Determine the [x, y] coordinate at the center of the cell enclosing the given text.  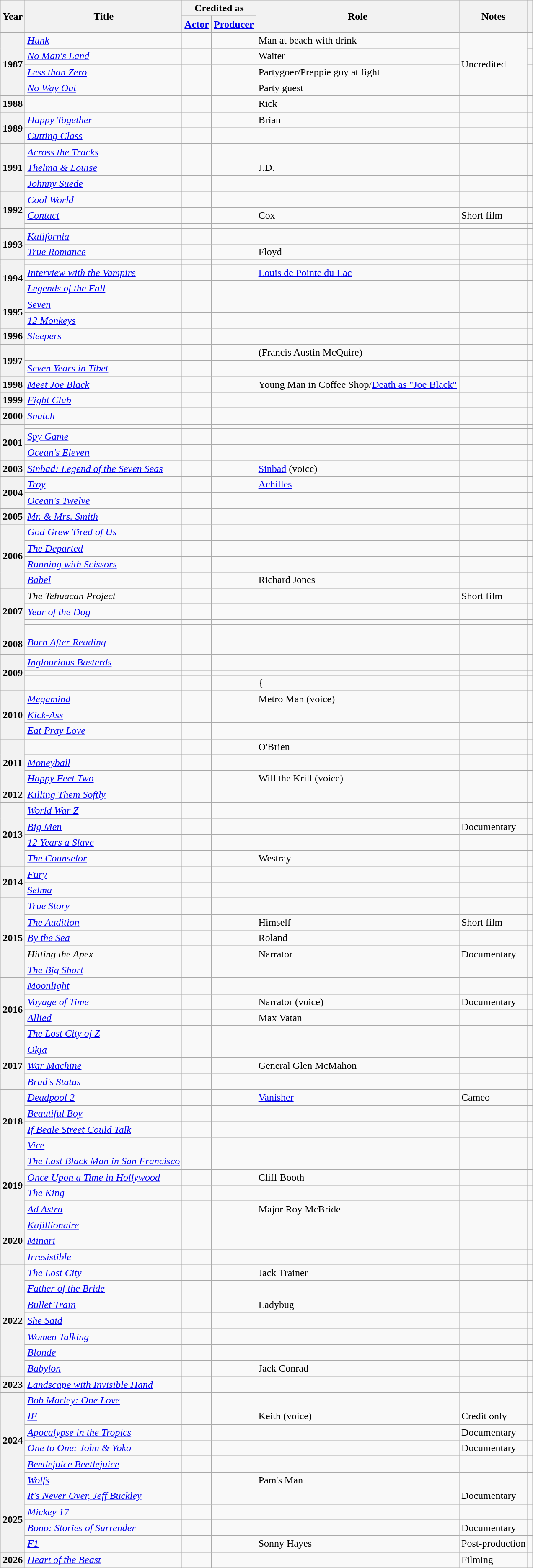
1988 [13, 104]
Westray [357, 858]
Credited as [219, 8]
Beautiful Boy [104, 1113]
Vice [104, 1145]
Cool World [104, 200]
Narrator [357, 954]
2006 [13, 556]
The Tehuacan Project [104, 596]
Johnny Suede [104, 183]
Roland [357, 938]
Party guest [357, 88]
Himself [357, 922]
12 Monkeys [104, 320]
2026 [13, 1560]
Kalifornia [104, 236]
Uncredited [494, 64]
2016 [13, 1010]
General Glen McMahon [357, 1065]
2003 [13, 469]
War Machine [104, 1065]
Hunk [104, 40]
Babylon [104, 1368]
Interview with the Vampire [104, 273]
Year [13, 16]
God Grew Tired of Us [104, 532]
Sinbad: Legend of the Seven Seas [104, 469]
Vanisher [357, 1097]
Jack Conrad [357, 1368]
Wolfs [104, 1480]
2010 [13, 715]
Moonlight [104, 986]
Once Upon a Time in Hollywood [104, 1177]
True Romance [104, 252]
Thelma & Louise [104, 168]
2013 [13, 834]
Big Men [104, 826]
Waiter [357, 56]
2014 [13, 882]
Bob Marley: One Love [104, 1400]
One to One: John & Yoko [104, 1448]
Hitting the Apex [104, 954]
Beetlejuice Beetlejuice [104, 1464]
Megamind [104, 699]
Filming [494, 1560]
2008 [13, 644]
Legends of the Fall [104, 289]
2000 [13, 416]
True Story [104, 906]
Brad's Status [104, 1081]
Landscape with Invisible Hand [104, 1384]
12 Years a Slave [104, 842]
IF [104, 1416]
Moneyball [104, 763]
Rick [357, 104]
2019 [13, 1185]
Cameo [494, 1097]
Ocean's Eleven [104, 453]
Sleepers [104, 336]
Kick-Ass [104, 715]
Minari [104, 1241]
The Lost City of Z [104, 1034]
2023 [13, 1384]
The Big Short [104, 970]
If Beale Street Could Talk [104, 1130]
{ [357, 683]
Actor [197, 24]
1989 [13, 128]
Mr. & Mrs. Smith [104, 516]
1994 [13, 278]
1998 [13, 384]
Keith (voice) [357, 1416]
The Lost City [104, 1273]
2017 [13, 1065]
1997 [13, 360]
Sinbad (voice) [357, 469]
2009 [13, 673]
2018 [13, 1121]
Heart of the Beast [104, 1560]
Sonny Hayes [357, 1544]
Title [104, 16]
Louis de Pointe du Lac [357, 273]
1999 [13, 400]
Irresistible [104, 1257]
Post-production [494, 1544]
Seven Years in Tibet [104, 368]
1991 [13, 168]
The Audition [104, 922]
F1 [104, 1544]
Selma [104, 890]
Allied [104, 1018]
No Way Out [104, 88]
Fight Club [104, 400]
J.D. [357, 168]
She Said [104, 1320]
2024 [13, 1440]
Producer [234, 24]
Voyage of Time [104, 1002]
Role [357, 16]
1987 [13, 64]
Partygoer/Preppie guy at fight [357, 72]
2011 [13, 763]
Killing Them Softly [104, 794]
Young Man in Coffee Shop/Death as "Joe Black" [357, 384]
1993 [13, 244]
Happy Feet Two [104, 779]
Spy Game [104, 437]
1996 [13, 336]
Happy Together [104, 120]
Eat Pray Love [104, 731]
Burn After Reading [104, 642]
The Last Black Man in San Francisco [104, 1161]
Contact [104, 216]
Seven [104, 304]
World War Z [104, 810]
Cliff Booth [357, 1177]
Women Talking [104, 1336]
2020 [13, 1241]
1992 [13, 210]
Achilles [357, 485]
Floyd [357, 252]
It's Never Over, Jeff Buckley [104, 1496]
2015 [13, 938]
2007 [13, 611]
Ad Astra [104, 1209]
Inglourious Basterds [104, 663]
Cox [357, 216]
No Man's Land [104, 56]
Across the Tracks [104, 152]
2012 [13, 794]
Blonde [104, 1352]
O'Brien [357, 747]
Snatch [104, 416]
Max Vatan [357, 1018]
1995 [13, 312]
Cutting Class [104, 136]
2005 [13, 516]
Jack Trainer [357, 1273]
Troy [104, 485]
Metro Man (voice) [357, 699]
Okja [104, 1050]
Mickey 17 [104, 1512]
2001 [13, 442]
Deadpool 2 [104, 1097]
Apocalypse in the Tropics [104, 1432]
Running with Scissors [104, 564]
The King [104, 1193]
Pam's Man [357, 1480]
Father of the Bride [104, 1289]
Notes [494, 16]
Credit only [494, 1416]
Ladybug [357, 1305]
Man at beach with drink [357, 40]
Year of the Dog [104, 612]
Major Roy McBride [357, 1209]
Will the Krill (voice) [357, 779]
Fury [104, 874]
Kajillionaire [104, 1225]
(Francis Austin McQuire) [357, 352]
2004 [13, 493]
The Counselor [104, 858]
Less than Zero [104, 72]
By the Sea [104, 938]
Ocean's Twelve [104, 500]
Richard Jones [357, 580]
Brian [357, 120]
Babel [104, 580]
Narrator (voice) [357, 1002]
2025 [13, 1520]
The Departed [104, 548]
Bullet Train [104, 1305]
2022 [13, 1320]
Bono: Stories of Surrender [104, 1528]
Meet Joe Black [104, 384]
